Pinpoint the cell where the given text exists, returning its (x, y) midpoint coordinate. 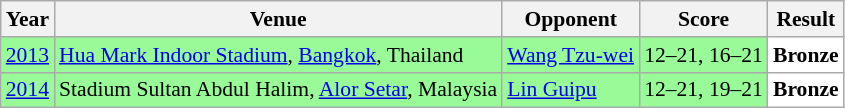
2014 (28, 90)
12–21, 16–21 (704, 55)
Score (704, 19)
Result (806, 19)
Stadium Sultan Abdul Halim, Alor Setar, Malaysia (278, 90)
Venue (278, 19)
Opponent (570, 19)
12–21, 19–21 (704, 90)
2013 (28, 55)
Lin Guipu (570, 90)
Wang Tzu-wei (570, 55)
Hua Mark Indoor Stadium, Bangkok, Thailand (278, 55)
Year (28, 19)
